Return [X, Y] of the center of cell containing provided text 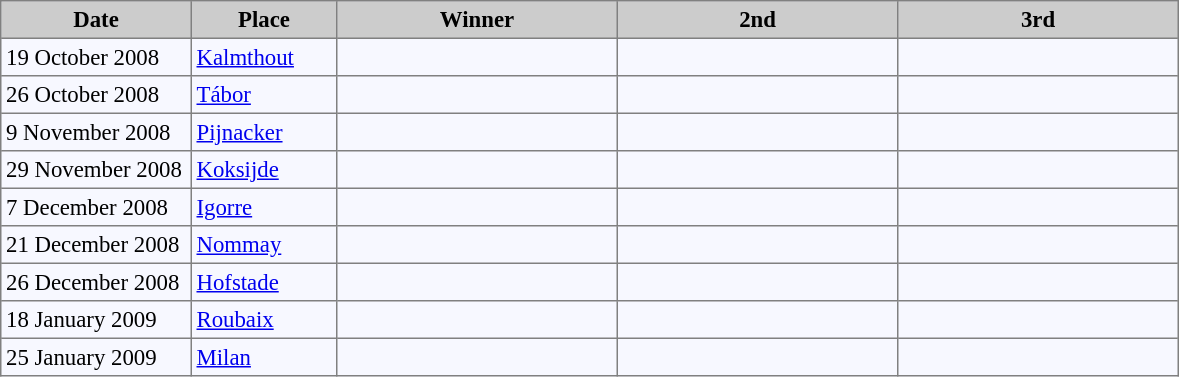
Koksijde [264, 170]
Pijnacker [264, 132]
Nommay [264, 245]
Roubaix [264, 320]
Place [264, 20]
Igorre [264, 207]
29 November 2008 [96, 170]
18 January 2009 [96, 320]
25 January 2009 [96, 357]
Milan [264, 357]
Tábor [264, 95]
7 December 2008 [96, 207]
2nd [757, 20]
26 December 2008 [96, 282]
Hofstade [264, 282]
26 October 2008 [96, 95]
9 November 2008 [96, 132]
3rd [1038, 20]
Winner [477, 20]
Date [96, 20]
21 December 2008 [96, 245]
Kalmthout [264, 57]
19 October 2008 [96, 57]
